Return the [x, y] coordinate for the center point of the cell that contains the specified text.  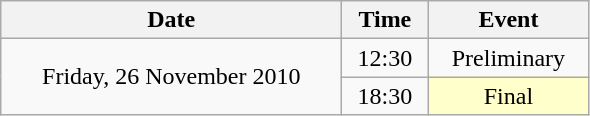
Event [508, 20]
12:30 [385, 58]
Time [385, 20]
Final [508, 96]
Date [172, 20]
Friday, 26 November 2010 [172, 77]
Preliminary [508, 58]
18:30 [385, 96]
